Output the [x, y] coordinate of the center of the cell containing the given text.  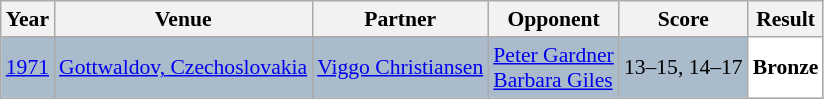
Opponent [554, 19]
Partner [400, 19]
Peter Gardner Barbara Giles [554, 68]
Viggo Christiansen [400, 68]
1971 [28, 68]
Gottwaldov, Czechoslovakia [183, 68]
13–15, 14–17 [684, 68]
Year [28, 19]
Venue [183, 19]
Score [684, 19]
Result [786, 19]
Bronze [786, 68]
